Locate the cell with the specified text and output its (x, y) center coordinate. 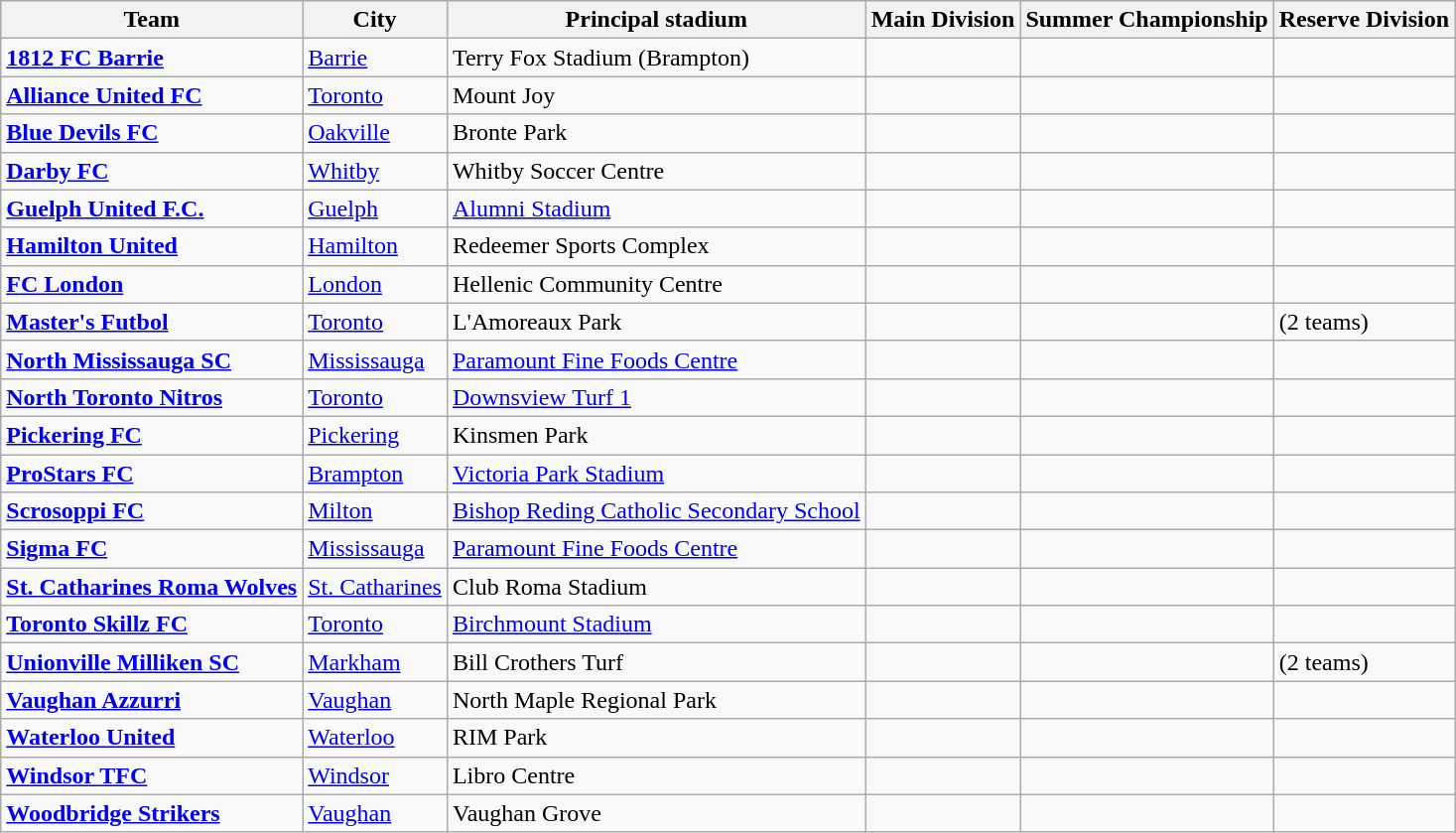
Principal stadium (656, 20)
Team (152, 20)
Hellenic Community Centre (656, 284)
Barrie (375, 58)
Vaughan Azzurri (152, 700)
Oakville (375, 133)
Sigma FC (152, 549)
Woodbridge Strikers (152, 813)
North Maple Regional Park (656, 700)
Reserve Division (1364, 20)
Guelph (375, 208)
Victoria Park Stadium (656, 474)
Whitby Soccer Centre (656, 171)
Windsor TFC (152, 775)
Blue Devils FC (152, 133)
Bill Crothers Turf (656, 662)
Waterloo United (152, 738)
Bishop Reding Catholic Secondary School (656, 511)
Master's Futbol (152, 322)
Alumni Stadium (656, 208)
Terry Fox Stadium (Brampton) (656, 58)
RIM Park (656, 738)
Mount Joy (656, 95)
St. Catharines Roma Wolves (152, 587)
Main Division (943, 20)
Guelph United F.C. (152, 208)
Pickering (375, 435)
Bronte Park (656, 133)
Kinsmen Park (656, 435)
Redeemer Sports Complex (656, 246)
Windsor (375, 775)
St. Catharines (375, 587)
Birchmount Stadium (656, 625)
Libro Centre (656, 775)
Club Roma Stadium (656, 587)
Downsview Turf 1 (656, 397)
London (375, 284)
Waterloo (375, 738)
L'Amoreaux Park (656, 322)
Markham (375, 662)
City (375, 20)
Vaughan Grove (656, 813)
Alliance United FC (152, 95)
North Toronto Nitros (152, 397)
Milton (375, 511)
Unionville Milliken SC (152, 662)
Pickering FC (152, 435)
North Mississauga SC (152, 359)
Darby FC (152, 171)
Whitby (375, 171)
ProStars FC (152, 474)
Toronto Skillz FC (152, 625)
Scrosoppi FC (152, 511)
Summer Championship (1147, 20)
Brampton (375, 474)
FC London (152, 284)
Hamilton (375, 246)
1812 FC Barrie (152, 58)
Hamilton United (152, 246)
